Detect which cell encompasses the target text, then output its (x, y) center coordinate. 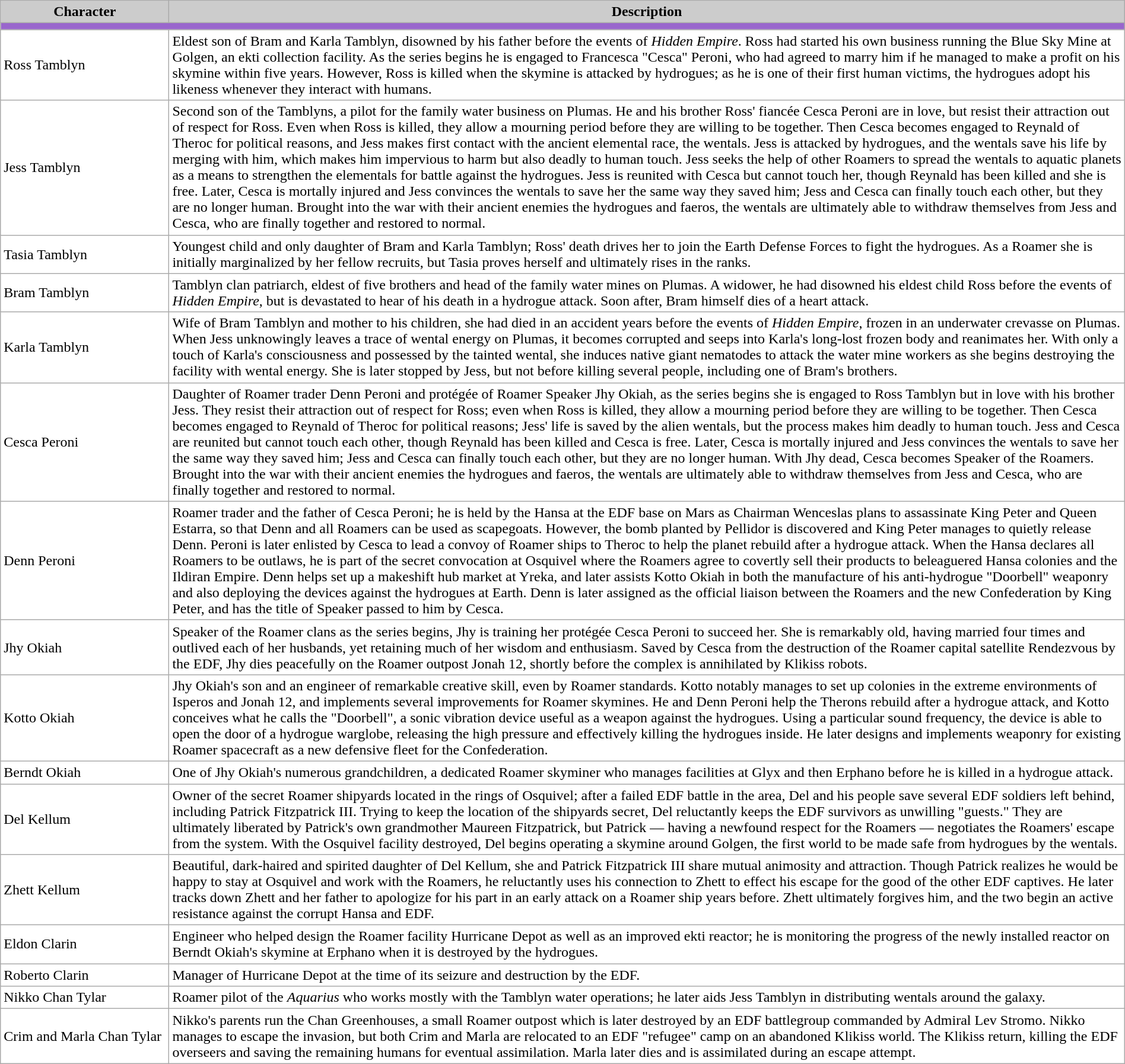
Del Kellum (85, 820)
Berndt Okiah (85, 772)
Kotto Okiah (85, 718)
Character (85, 12)
Jhy Okiah (85, 647)
Denn Peroni (85, 560)
Eldon Clarin (85, 944)
Description (647, 12)
Crim and Marla Chan Tylar (85, 1036)
Tasia Tamblyn (85, 254)
Jess Tamblyn (85, 167)
Karla Tamblyn (85, 348)
Nikko Chan Tylar (85, 998)
Manager of Hurricane Depot at the time of its seizure and destruction by the EDF. (647, 975)
Ross Tamblyn (85, 65)
Cesca Peroni (85, 442)
Bram Tamblyn (85, 293)
Roberto Clarin (85, 975)
Zhett Kellum (85, 890)
